Identify which cell holds the provided text, then report its [x, y] central coordinate. 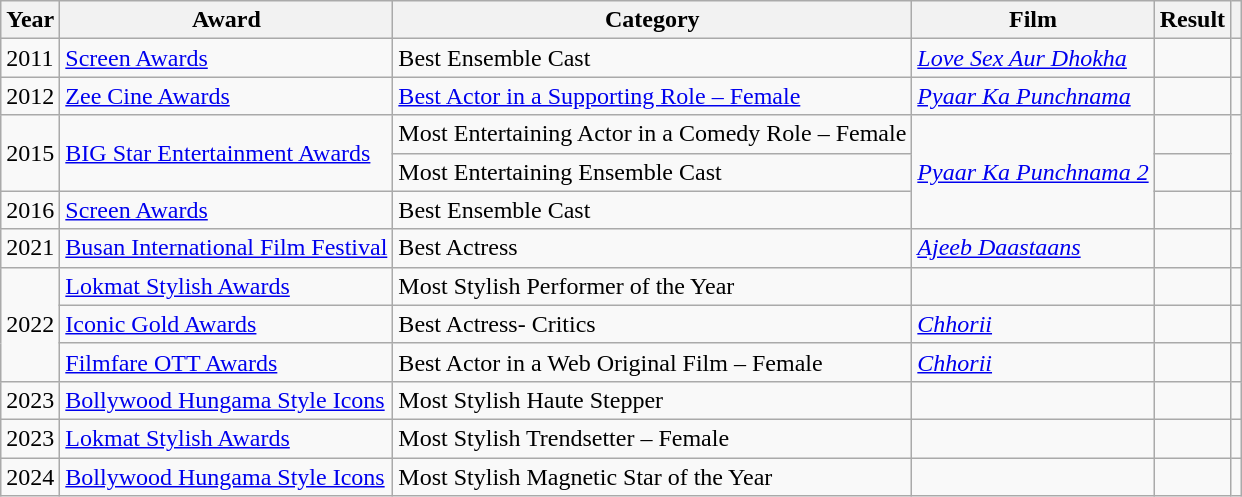
Iconic Gold Awards [226, 324]
2011 [30, 58]
Pyaar Ka Punchnama [1033, 96]
2022 [30, 324]
Most Stylish Haute Stepper [652, 400]
2015 [30, 153]
Ajeeb Daastaans [1033, 248]
Category [652, 20]
Most Stylish Performer of the Year [652, 286]
Most Stylish Trendsetter – Female [652, 438]
2021 [30, 248]
Best Actor in a Web Original Film – Female [652, 362]
Award [226, 20]
2012 [30, 96]
Best Actress- Critics [652, 324]
Most Entertaining Ensemble Cast [652, 172]
Year [30, 20]
2016 [30, 210]
Best Actor in a Supporting Role – Female [652, 96]
Result [1192, 20]
Most Stylish Magnetic Star of the Year [652, 477]
Film [1033, 20]
Best Actress [652, 248]
Zee Cine Awards [226, 96]
Most Entertaining Actor in a Comedy Role – Female [652, 134]
Filmfare OTT Awards [226, 362]
2024 [30, 477]
Busan International Film Festival [226, 248]
BIG Star Entertainment Awards [226, 153]
Love Sex Aur Dhokha [1033, 58]
Pyaar Ka Punchnama 2 [1033, 172]
